For the text-containing cell, return its midpoint in [X, Y] coordinate format. 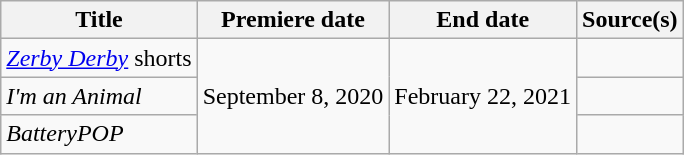
Source(s) [630, 20]
Zerby Derby shorts [99, 58]
BatteryPOP [99, 134]
Premiere date [293, 20]
September 8, 2020 [293, 96]
February 22, 2021 [483, 96]
End date [483, 20]
Title [99, 20]
I'm an Animal [99, 96]
